Provide the (x, y) coordinate of the cell's center where the given text is located.  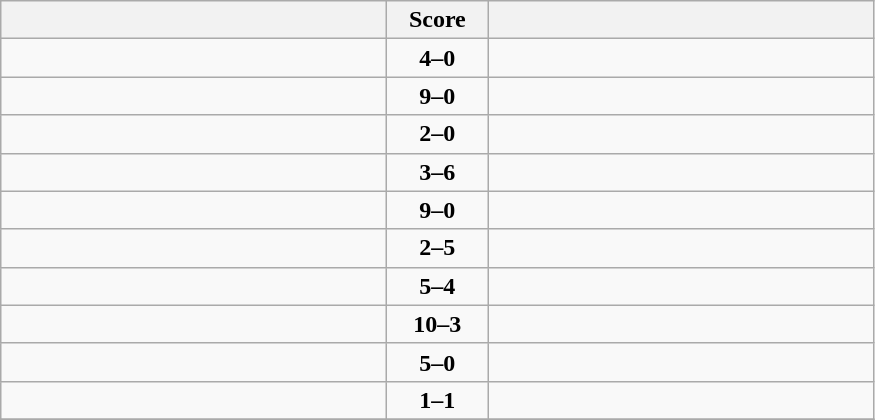
1–1 (438, 400)
5–0 (438, 362)
4–0 (438, 58)
2–5 (438, 248)
2–0 (438, 134)
10–3 (438, 324)
Score (438, 20)
5–4 (438, 286)
3–6 (438, 172)
